Search for the cell housing the specified text and yield its [x, y] center coordinate. 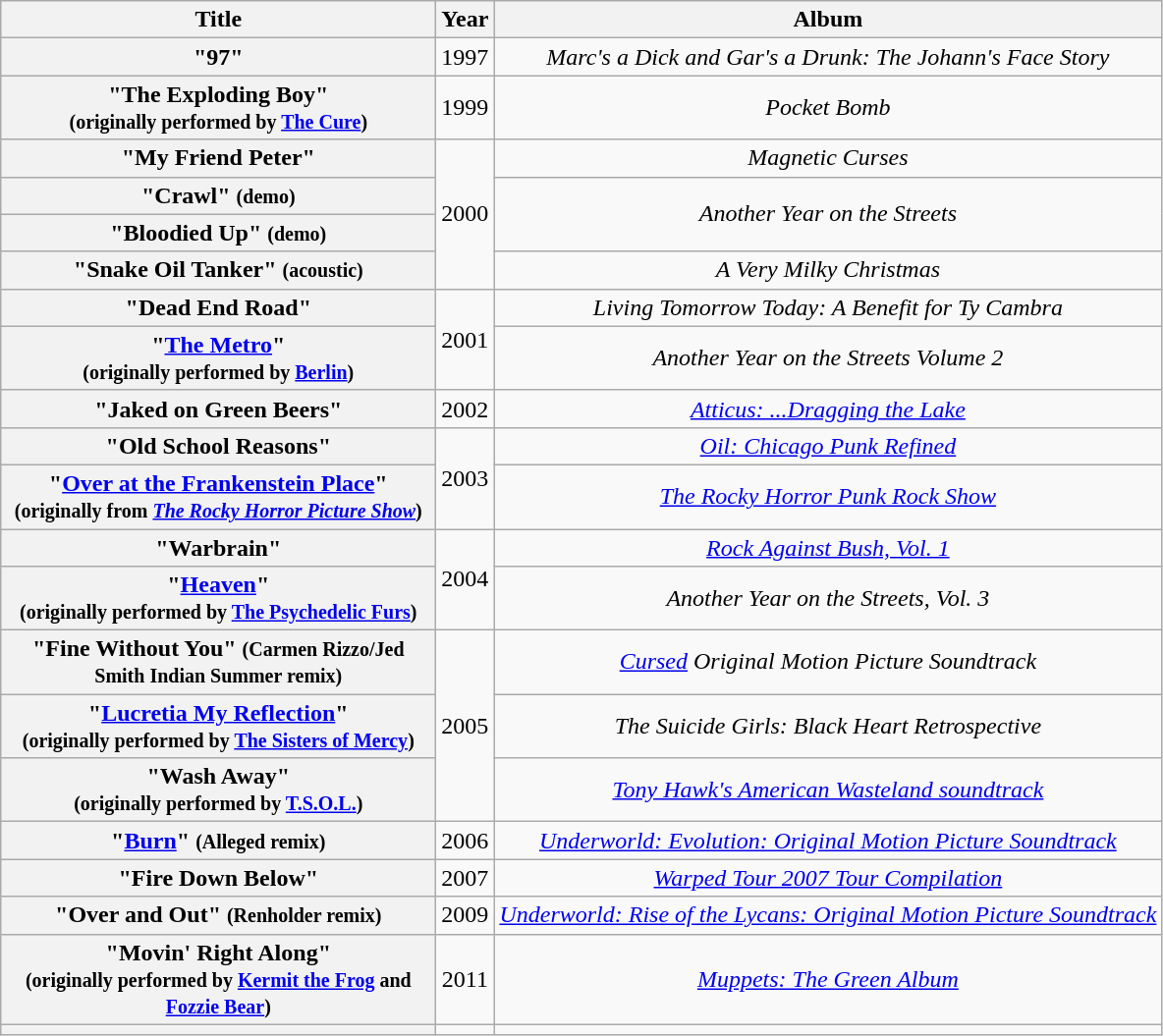
"Heaven"(originally performed by The Psychedelic Furs) [218, 599]
Another Year on the Streets, Vol. 3 [828, 599]
"Bloodied Up" (demo) [218, 233]
Another Year on the Streets [828, 214]
"Fire Down Below" [218, 878]
"Over and Out" (Renholder remix) [218, 915]
A Very Milky Christmas [828, 270]
2002 [466, 409]
"Lucretia My Reflection"(originally performed by The Sisters of Mercy) [218, 727]
"Burn" (Alleged remix) [218, 841]
Magnetic Curses [828, 158]
"Over at the Frankenstein Place"(originally from The Rocky Horror Picture Show) [218, 497]
Oil: Chicago Punk Refined [828, 446]
Atticus: ...Dragging the Lake [828, 409]
1999 [466, 108]
Muppets: The Green Album [828, 979]
"Old School Reasons" [218, 446]
The Rocky Horror Punk Rock Show [828, 497]
"My Friend Peter" [218, 158]
"Dead End Road" [218, 307]
Cursed Original Motion Picture Soundtrack [828, 662]
2006 [466, 841]
"The Metro"(originally performed by Berlin) [218, 357]
"Movin' Right Along"(originally performed by Kermit the Frog and Fozzie Bear) [218, 979]
1997 [466, 57]
Underworld: Evolution: Original Motion Picture Soundtrack [828, 841]
"97" [218, 57]
"Crawl" (demo) [218, 195]
2003 [466, 477]
Rock Against Bush, Vol. 1 [828, 547]
"Jaked on Green Beers" [218, 409]
Another Year on the Streets Volume 2 [828, 357]
Album [828, 20]
Tony Hawk's American Wasteland soundtrack [828, 790]
2007 [466, 878]
Pocket Bomb [828, 108]
Underworld: Rise of the Lycans: Original Motion Picture Soundtrack [828, 915]
The Suicide Girls: Black Heart Retrospective [828, 727]
2001 [466, 340]
Marc's a Dick and Gar's a Drunk: The Johann's Face Story [828, 57]
"Snake Oil Tanker" (acoustic) [218, 270]
"The Exploding Boy"(originally performed by The Cure) [218, 108]
"Fine Without You" (Carmen Rizzo/Jed Smith Indian Summer remix) [218, 662]
2000 [466, 214]
Living Tomorrow Today: A Benefit for Ty Cambra [828, 307]
"Wash Away"(originally performed by T.S.O.L.) [218, 790]
Warped Tour 2007 Tour Compilation [828, 878]
Year [466, 20]
2005 [466, 727]
2009 [466, 915]
"Warbrain" [218, 547]
2004 [466, 579]
2011 [466, 979]
Title [218, 20]
